Pinpoint the cell where the given text exists, returning its (x, y) midpoint coordinate. 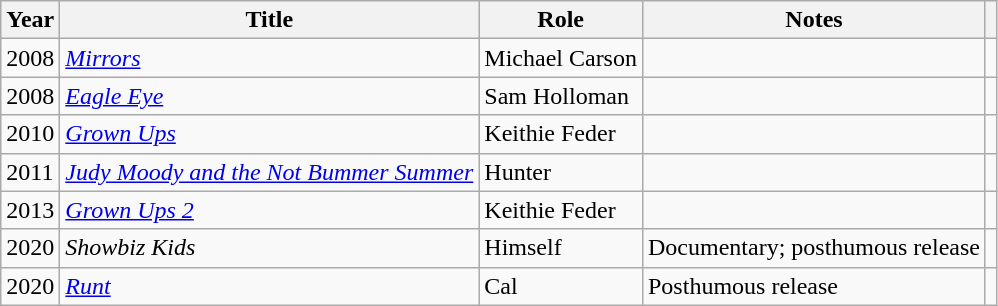
Eagle Eye (270, 96)
Cal (561, 286)
Mirrors (270, 58)
Grown Ups (270, 134)
Title (270, 20)
Sam Holloman (561, 96)
2013 (30, 210)
Showbiz Kids (270, 248)
Himself (561, 248)
Year (30, 20)
Michael Carson (561, 58)
Documentary; posthumous release (814, 248)
2011 (30, 172)
Posthumous release (814, 286)
Runt (270, 286)
Judy Moody and the Not Bummer Summer (270, 172)
Grown Ups 2 (270, 210)
Hunter (561, 172)
Role (561, 20)
Notes (814, 20)
2010 (30, 134)
